Capture the cell that displays the provided text and extract its (x, y) central coordinate. 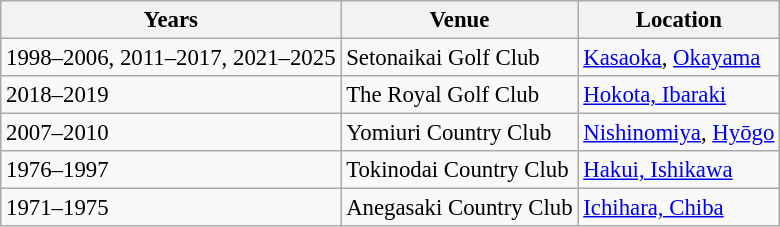
Ichihara, Chiba (679, 208)
1976–1997 (171, 170)
Venue (460, 20)
Yomiuri Country Club (460, 133)
The Royal Golf Club (460, 95)
Location (679, 20)
2007–2010 (171, 133)
1998–2006, 2011–2017, 2021–2025 (171, 58)
Hokota, Ibaraki (679, 95)
Setonaikai Golf Club (460, 58)
2018–2019 (171, 95)
Nishinomiya, Hyōgo (679, 133)
Hakui, Ishikawa (679, 170)
Years (171, 20)
Kasaoka, Okayama (679, 58)
Tokinodai Country Club (460, 170)
1971–1975 (171, 208)
Anegasaki Country Club (460, 208)
